Identify which cell holds the provided text, then report its (x, y) central coordinate. 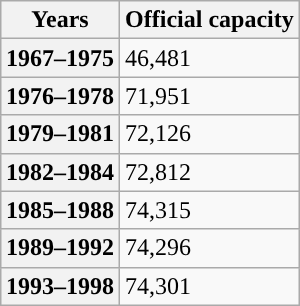
1989–1992 (60, 248)
Official capacity (210, 20)
46,481 (210, 58)
1979–1981 (60, 134)
1982–1984 (60, 172)
74,296 (210, 248)
Years (60, 20)
1985–1988 (60, 210)
1993–1998 (60, 286)
1976–1978 (60, 96)
1967–1975 (60, 58)
71,951 (210, 96)
74,301 (210, 286)
72,812 (210, 172)
72,126 (210, 134)
74,315 (210, 210)
